Scan for the cell matching the given text and deliver its [x, y] coordinate at center. 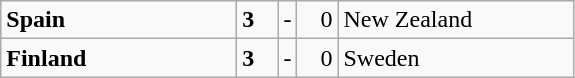
Spain [119, 20]
Finland [119, 58]
New Zealand [456, 20]
Sweden [456, 58]
